Provide the [X, Y] coordinate of the cell's center where the given text is located.  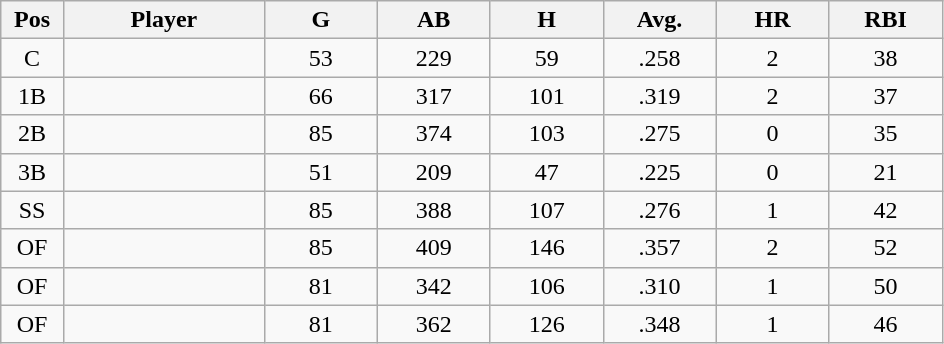
Player [164, 20]
209 [434, 172]
342 [434, 286]
SS [32, 210]
AB [434, 20]
1B [32, 96]
RBI [886, 20]
.275 [660, 134]
409 [434, 248]
47 [546, 172]
.310 [660, 286]
.225 [660, 172]
317 [434, 96]
46 [886, 324]
3B [32, 172]
G [320, 20]
51 [320, 172]
H [546, 20]
59 [546, 58]
103 [546, 134]
52 [886, 248]
362 [434, 324]
388 [434, 210]
374 [434, 134]
.258 [660, 58]
107 [546, 210]
Pos [32, 20]
.357 [660, 248]
38 [886, 58]
.276 [660, 210]
C [32, 58]
.348 [660, 324]
53 [320, 58]
126 [546, 324]
21 [886, 172]
50 [886, 286]
Avg. [660, 20]
42 [886, 210]
37 [886, 96]
229 [434, 58]
66 [320, 96]
106 [546, 286]
35 [886, 134]
146 [546, 248]
.319 [660, 96]
HR [772, 20]
2B [32, 134]
101 [546, 96]
